Identify which cell holds the provided text, then report its [x, y] central coordinate. 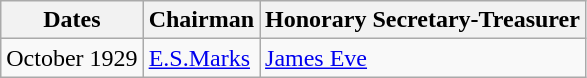
Honorary Secretary-Treasurer [423, 20]
Dates [72, 20]
Chairman [201, 20]
October 1929 [72, 58]
E.S.Marks [201, 58]
James Eve [423, 58]
